Pinpoint the cell where the given text exists, returning its [x, y] midpoint coordinate. 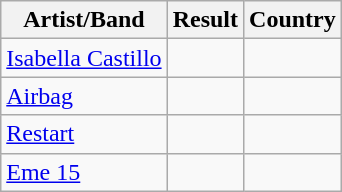
Eme 15 [84, 172]
Airbag [84, 96]
Country [293, 20]
Isabella Castillo [84, 58]
Artist/Band [84, 20]
Restart [84, 134]
Result [205, 20]
